Output the (X, Y) coordinate of the center of the cell containing the given text.  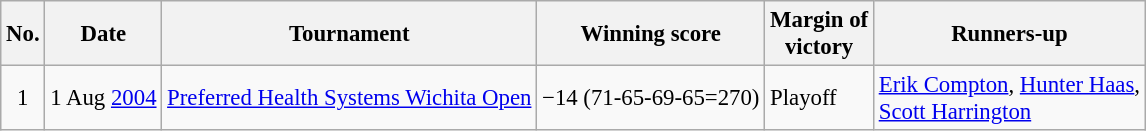
−14 (71-65-69-65=270) (651, 98)
Playoff (820, 98)
Runners-up (1009, 34)
Margin ofvictory (820, 34)
Date (104, 34)
Erik Compton, Hunter Haas, Scott Harrington (1009, 98)
Tournament (350, 34)
Preferred Health Systems Wichita Open (350, 98)
1 Aug 2004 (104, 98)
1 (23, 98)
Winning score (651, 34)
No. (23, 34)
